Return the [X, Y] coordinate for the center point of the cell that contains the specified text.  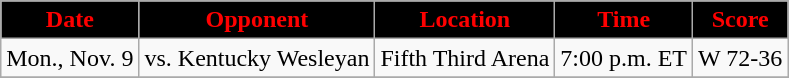
Time [624, 20]
Score [740, 20]
Mon., Nov. 9 [70, 58]
W 72-36 [740, 58]
Opponent [257, 20]
Date [70, 20]
vs. Kentucky Wesleyan [257, 58]
7:00 p.m. ET [624, 58]
Location [465, 20]
Fifth Third Arena [465, 58]
